For the text-containing cell, return its midpoint in [X, Y] coordinate format. 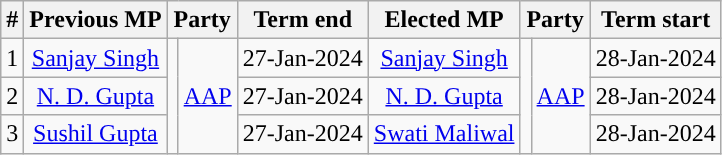
Sushil Gupta [96, 134]
2 [12, 96]
Swati Maliwal [444, 134]
Term start [656, 20]
Elected MP [444, 20]
3 [12, 134]
Term end [302, 20]
# [12, 20]
Previous MP [96, 20]
1 [12, 58]
